Detect which cell encompasses the target text, then output its [x, y] center coordinate. 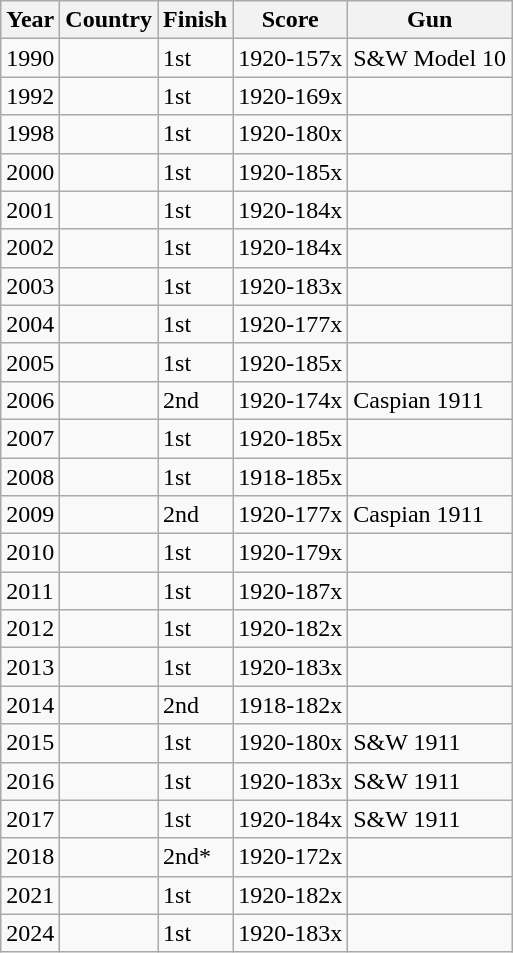
2017 [30, 819]
2013 [30, 667]
1920-174x [290, 400]
2002 [30, 248]
2012 [30, 629]
2000 [30, 172]
Year [30, 20]
Finish [196, 20]
1998 [30, 134]
2015 [30, 743]
2021 [30, 895]
1990 [30, 58]
2006 [30, 400]
2005 [30, 362]
2004 [30, 324]
S&W Model 10 [430, 58]
Gun [430, 20]
1918-185x [290, 477]
2nd* [196, 857]
2009 [30, 515]
1992 [30, 96]
1920-157x [290, 58]
2010 [30, 553]
2016 [30, 781]
2024 [30, 933]
1920-172x [290, 857]
Country [109, 20]
1920-169x [290, 96]
1920-179x [290, 553]
2007 [30, 438]
2014 [30, 705]
1918-182x [290, 705]
1920-187x [290, 591]
2003 [30, 286]
2018 [30, 857]
2011 [30, 591]
2008 [30, 477]
2001 [30, 210]
Score [290, 20]
